Find where the given text appears and provide that cell's center as (X, Y) coordinate. 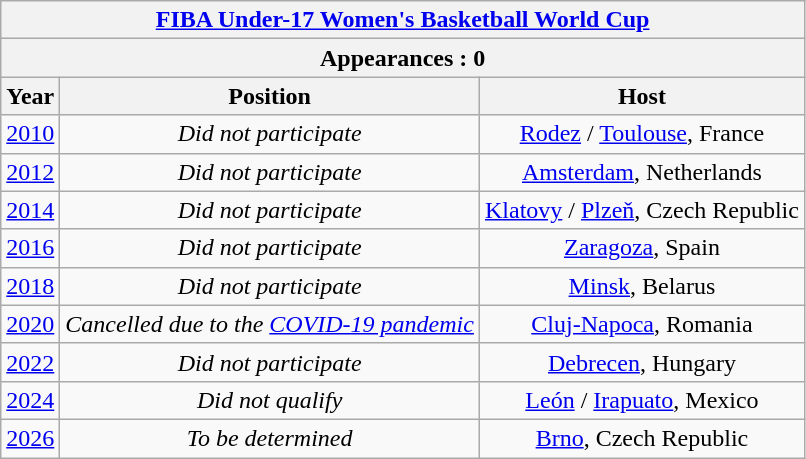
Position (270, 96)
2012 (30, 172)
Appearances : 0 (403, 58)
Year (30, 96)
Klatovy / Plzeň, Czech Republic (642, 210)
2010 (30, 134)
2016 (30, 248)
Host (642, 96)
Debrecen, Hungary (642, 362)
Did not qualify (270, 400)
FIBA Under-17 Women's Basketball World Cup (403, 20)
2024 (30, 400)
2022 (30, 362)
Minsk, Belarus (642, 286)
2014 (30, 210)
Zaragoza, Spain (642, 248)
Brno, Czech Republic (642, 438)
2026 (30, 438)
To be determined (270, 438)
Rodez / Toulouse, France (642, 134)
2020 (30, 324)
León / Irapuato, Mexico (642, 400)
2018 (30, 286)
Cancelled due to the COVID-19 pandemic (270, 324)
Amsterdam, Netherlands (642, 172)
Cluj-Napoca, Romania (642, 324)
